Provide the [X, Y] coordinate of the cell's center where the given text is located.  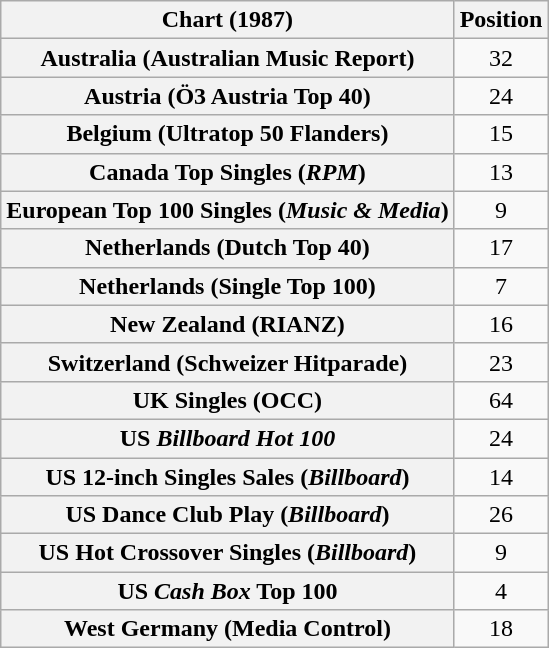
US Hot Crossover Singles (Billboard) [228, 553]
Chart (1987) [228, 20]
17 [501, 248]
Position [501, 20]
64 [501, 400]
Netherlands (Dutch Top 40) [228, 248]
US Billboard Hot 100 [228, 438]
Australia (Australian Music Report) [228, 58]
13 [501, 172]
Belgium (Ultratop 50 Flanders) [228, 134]
UK Singles (OCC) [228, 400]
23 [501, 362]
US Dance Club Play (Billboard) [228, 515]
Austria (Ö3 Austria Top 40) [228, 96]
16 [501, 324]
West Germany (Media Control) [228, 629]
18 [501, 629]
4 [501, 591]
Switzerland (Schweizer Hitparade) [228, 362]
26 [501, 515]
European Top 100 Singles (Music & Media) [228, 210]
US Cash Box Top 100 [228, 591]
New Zealand (RIANZ) [228, 324]
32 [501, 58]
15 [501, 134]
7 [501, 286]
Canada Top Singles (RPM) [228, 172]
Netherlands (Single Top 100) [228, 286]
US 12-inch Singles Sales (Billboard) [228, 477]
14 [501, 477]
